Locate the cell with the specified text and output its (X, Y) center coordinate. 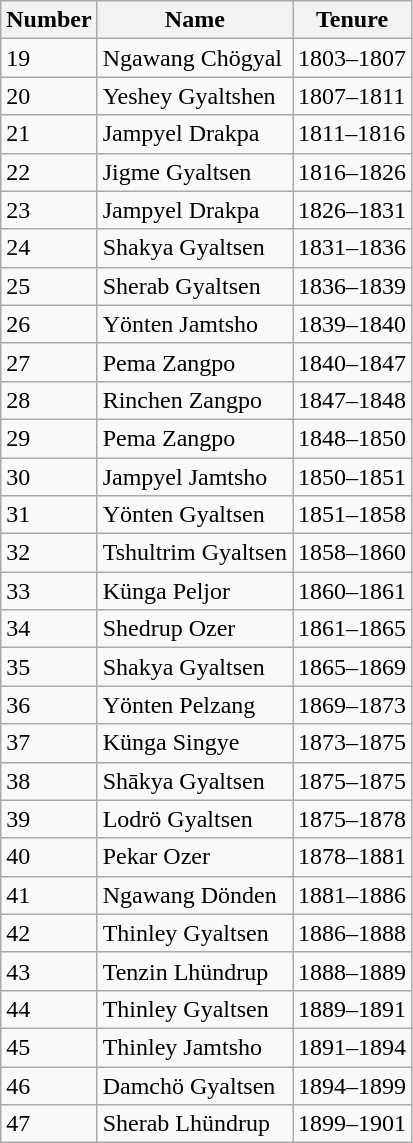
1851–1858 (352, 515)
33 (49, 591)
1894–1899 (352, 1085)
1847–1848 (352, 400)
31 (49, 515)
Name (194, 20)
Yeshey Gyaltshen (194, 96)
1803–1807 (352, 58)
Yönten Pelzang (194, 705)
1807–1811 (352, 96)
38 (49, 781)
35 (49, 667)
Yönten Jamtsho (194, 324)
Ngawang Dönden (194, 895)
45 (49, 1047)
1831–1836 (352, 248)
1886–1888 (352, 933)
Jampyel Jamtsho (194, 477)
1861–1865 (352, 629)
1840–1847 (352, 362)
Künga Peljor (194, 591)
Tenure (352, 20)
36 (49, 705)
29 (49, 438)
1848–1850 (352, 438)
26 (49, 324)
Sherab Lhündrup (194, 1124)
Tenzin Lhündrup (194, 971)
1858–1860 (352, 553)
25 (49, 286)
1860–1861 (352, 591)
Lodrö Gyaltsen (194, 819)
28 (49, 400)
46 (49, 1085)
1875–1878 (352, 819)
44 (49, 1009)
22 (49, 172)
Number (49, 20)
19 (49, 58)
1875–1875 (352, 781)
Thinley Jamtsho (194, 1047)
1850–1851 (352, 477)
Shedrup Ozer (194, 629)
Sherab Gyaltsen (194, 286)
1889–1891 (352, 1009)
20 (49, 96)
Tshultrim Gyaltsen (194, 553)
Shākya Gyaltsen (194, 781)
1899–1901 (352, 1124)
1891–1894 (352, 1047)
42 (49, 933)
27 (49, 362)
Künga Singye (194, 743)
1839–1840 (352, 324)
1869–1873 (352, 705)
43 (49, 971)
Yönten Gyaltsen (194, 515)
1816–1826 (352, 172)
1888–1889 (352, 971)
41 (49, 895)
Ngawang Chögyal (194, 58)
Rinchen Zangpo (194, 400)
21 (49, 134)
1873–1875 (352, 743)
39 (49, 819)
Pekar Ozer (194, 857)
1865–1869 (352, 667)
47 (49, 1124)
23 (49, 210)
1878–1881 (352, 857)
34 (49, 629)
1826–1831 (352, 210)
1836–1839 (352, 286)
24 (49, 248)
1881–1886 (352, 895)
40 (49, 857)
30 (49, 477)
1811–1816 (352, 134)
Damchö Gyaltsen (194, 1085)
Jigme Gyaltsen (194, 172)
32 (49, 553)
37 (49, 743)
